Search for the cell housing the specified text and yield its [X, Y] center coordinate. 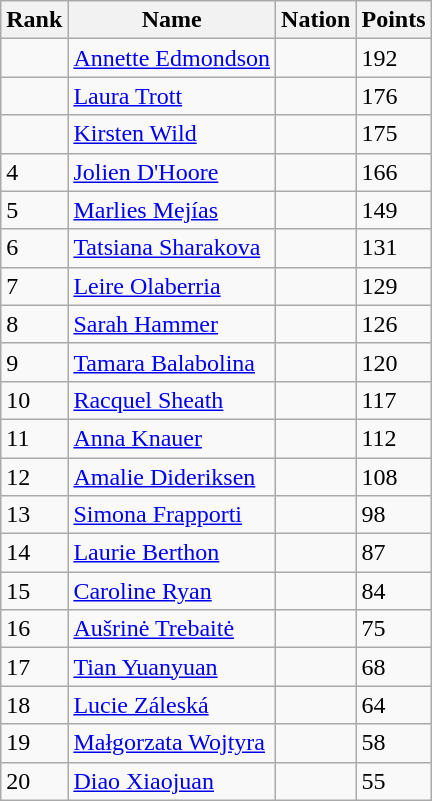
131 [394, 248]
15 [34, 591]
120 [394, 362]
Nation [316, 20]
13 [34, 515]
84 [394, 591]
126 [394, 324]
Annette Edmondson [172, 58]
Marlies Mejías [172, 210]
Rank [34, 20]
Racquel Sheath [172, 400]
175 [394, 134]
Anna Knauer [172, 438]
Diao Xiaojuan [172, 781]
117 [394, 400]
Name [172, 20]
Małgorzata Wojtyra [172, 743]
14 [34, 553]
12 [34, 477]
16 [34, 629]
19 [34, 743]
98 [394, 515]
192 [394, 58]
149 [394, 210]
Laura Trott [172, 96]
Kirsten Wild [172, 134]
5 [34, 210]
Tatsiana Sharakova [172, 248]
6 [34, 248]
8 [34, 324]
18 [34, 705]
Jolien D'Hoore [172, 172]
9 [34, 362]
176 [394, 96]
Simona Frapporti [172, 515]
20 [34, 781]
75 [394, 629]
4 [34, 172]
Aušrinė Trebaitė [172, 629]
68 [394, 667]
129 [394, 286]
Points [394, 20]
58 [394, 743]
Leire Olaberria [172, 286]
Caroline Ryan [172, 591]
87 [394, 553]
166 [394, 172]
Laurie Berthon [172, 553]
11 [34, 438]
Lucie Záleská [172, 705]
Tamara Balabolina [172, 362]
Sarah Hammer [172, 324]
Tian Yuanyuan [172, 667]
108 [394, 477]
10 [34, 400]
Amalie Dideriksen [172, 477]
64 [394, 705]
112 [394, 438]
17 [34, 667]
55 [394, 781]
7 [34, 286]
